For the text-containing cell, return its midpoint in [x, y] coordinate format. 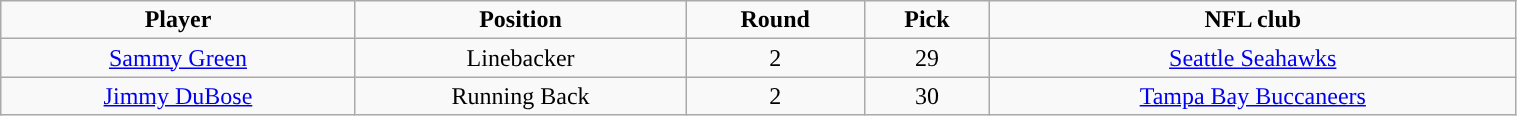
Pick [926, 20]
Seattle Seahawks [1252, 58]
Position [520, 20]
Sammy Green [178, 58]
Tampa Bay Buccaneers [1252, 96]
Round [775, 20]
29 [926, 58]
Jimmy DuBose [178, 96]
NFL club [1252, 20]
Running Back [520, 96]
Player [178, 20]
Linebacker [520, 58]
30 [926, 96]
